Locate the cell with the specified text and output its [X, Y] center coordinate. 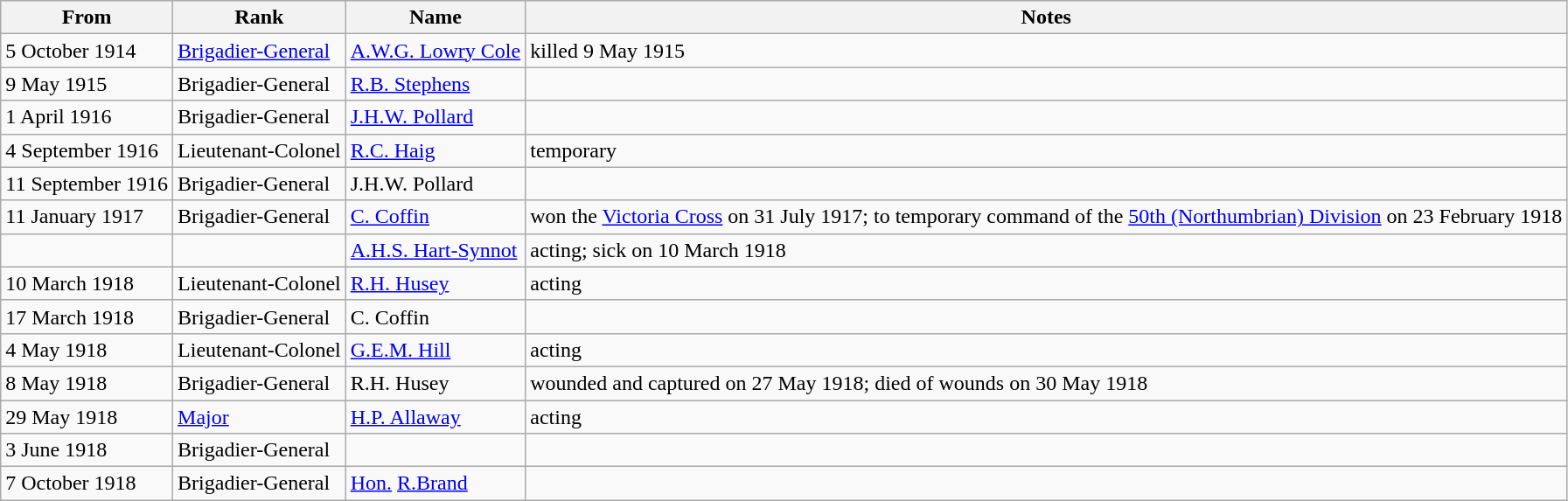
3 June 1918 [87, 450]
7 October 1918 [87, 484]
1 April 1916 [87, 117]
29 May 1918 [87, 417]
R.C. Haig [436, 150]
4 May 1918 [87, 350]
Hon. R.Brand [436, 484]
From [87, 17]
G.E.M. Hill [436, 350]
R.B. Stephens [436, 84]
Name [436, 17]
11 January 1917 [87, 217]
8 May 1918 [87, 383]
wounded and captured on 27 May 1918; died of wounds on 30 May 1918 [1046, 383]
won the Victoria Cross on 31 July 1917; to temporary command of the 50th (Northumbrian) Division on 23 February 1918 [1046, 217]
5 October 1914 [87, 51]
17 March 1918 [87, 317]
A.W.G. Lowry Cole [436, 51]
H.P. Allaway [436, 417]
temporary [1046, 150]
acting; sick on 10 March 1918 [1046, 250]
9 May 1915 [87, 84]
Major [260, 417]
10 March 1918 [87, 283]
Notes [1046, 17]
Rank [260, 17]
11 September 1916 [87, 184]
killed 9 May 1915 [1046, 51]
A.H.S. Hart-Synnot [436, 250]
4 September 1916 [87, 150]
